Locate the cell with the specified text and output its [X, Y] center coordinate. 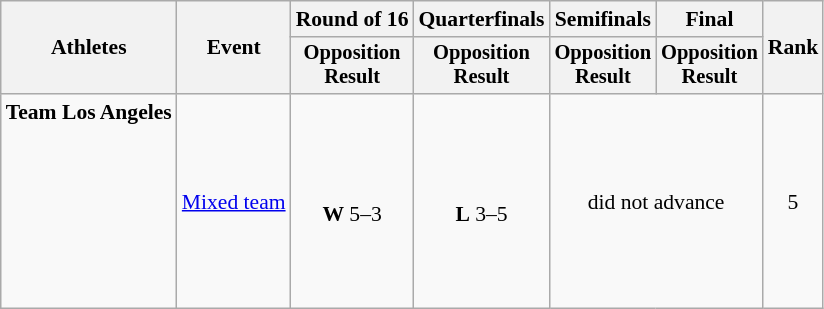
Team Los Angeles [89, 201]
Semifinals [604, 19]
5 [794, 201]
did not advance [656, 201]
Mixed team [234, 201]
Athletes [89, 48]
Round of 16 [352, 19]
Final [710, 19]
Rank [794, 48]
L 3–5 [482, 201]
Event [234, 48]
W 5–3 [352, 201]
Quarterfinals [482, 19]
